Search for the cell housing the specified text and yield its [x, y] center coordinate. 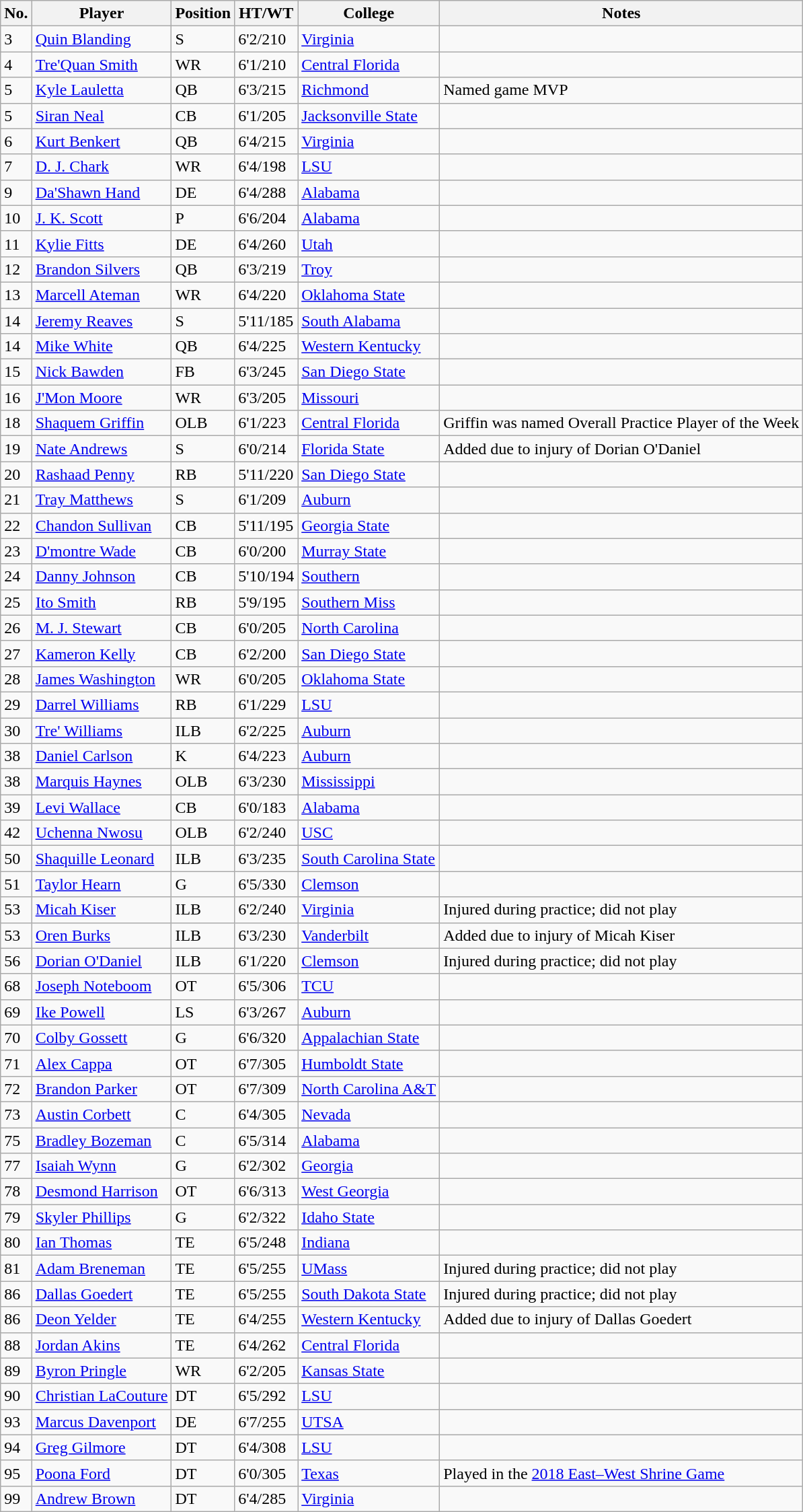
71 [16, 1063]
Christian LaCouture [102, 1396]
Da'Shawn Hand [102, 192]
South Alabama [369, 321]
99 [16, 1499]
Marcus Davenport [102, 1422]
Skyler Phillips [102, 1217]
Greg Gilmore [102, 1447]
6'4/198 [266, 167]
94 [16, 1447]
6'4/223 [266, 756]
Played in the 2018 East–West Shrine Game [621, 1473]
6'4/285 [266, 1499]
Chandon Sullivan [102, 526]
6'7/255 [266, 1422]
6'4/305 [266, 1114]
50 [16, 859]
19 [16, 449]
6'2/302 [266, 1166]
6'1/209 [266, 500]
Utah [369, 244]
Ike Powell [102, 1012]
Brandon Silvers [102, 269]
5'9/195 [266, 602]
15 [16, 372]
Shaquem Griffin [102, 423]
Darrel Williams [102, 705]
89 [16, 1371]
TCU [369, 986]
North Carolina [369, 628]
6'3/267 [266, 1012]
68 [16, 986]
Added due to injury of Dallas Goedert [621, 1320]
Byron Pringle [102, 1371]
81 [16, 1268]
Richmond [369, 90]
Kansas State [369, 1371]
6'5/306 [266, 986]
6'5/330 [266, 884]
UTSA [369, 1422]
72 [16, 1089]
6'0/214 [266, 449]
5'10/194 [266, 577]
Ian Thomas [102, 1243]
Nick Bawden [102, 372]
Mike White [102, 347]
9 [16, 192]
Jordan Akins [102, 1345]
80 [16, 1243]
Kurt Benkert [102, 141]
11 [16, 244]
6'5/292 [266, 1396]
Dorian O'Daniel [102, 961]
LS [203, 1012]
Position [203, 13]
6'7/309 [266, 1089]
5'11/195 [266, 526]
Jacksonville State [369, 116]
Player [102, 13]
Marcell Ateman [102, 295]
Joseph Noteboom [102, 986]
77 [16, 1166]
South Carolina State [369, 859]
Southern [369, 577]
6'2/210 [266, 39]
30 [16, 730]
75 [16, 1141]
6'1/205 [266, 116]
10 [16, 218]
6'2/200 [266, 653]
16 [16, 398]
Idaho State [369, 1217]
42 [16, 833]
6'5/314 [266, 1141]
6'1/223 [266, 423]
22 [16, 526]
D. J. Chark [102, 167]
6'0/183 [266, 807]
Quin Blanding [102, 39]
Nate Andrews [102, 449]
6'0/305 [266, 1473]
29 [16, 705]
Vanderbilt [369, 935]
Brandon Parker [102, 1089]
21 [16, 500]
69 [16, 1012]
6'0/200 [266, 551]
6'3/245 [266, 372]
6'3/215 [266, 90]
6'6/313 [266, 1192]
Troy [369, 269]
7 [16, 167]
79 [16, 1217]
5'11/220 [266, 474]
Colby Gossett [102, 1038]
Named game MVP [621, 90]
Deon Yelder [102, 1320]
6'3/205 [266, 398]
Kylie Fitts [102, 244]
6'2/322 [266, 1217]
Humboldt State [369, 1063]
Murray State [369, 551]
6'5/248 [266, 1243]
Mississippi [369, 782]
6'1/210 [266, 65]
Griffin was named Overall Practice Player of the Week [621, 423]
4 [16, 65]
Nevada [369, 1114]
Added due to injury of Dorian O'Daniel [621, 449]
USC [369, 833]
College [369, 13]
Levi Wallace [102, 807]
Andrew Brown [102, 1499]
Tray Matthews [102, 500]
28 [16, 679]
3 [16, 39]
6'4/255 [266, 1320]
Tre'Quan Smith [102, 65]
Marquis Haynes [102, 782]
6'2/225 [266, 730]
Tre' Williams [102, 730]
Missouri [369, 398]
J'Mon Moore [102, 398]
Siran Neal [102, 116]
12 [16, 269]
Danny Johnson [102, 577]
Florida State [369, 449]
M. J. Stewart [102, 628]
24 [16, 577]
6'6/320 [266, 1038]
20 [16, 474]
23 [16, 551]
Kyle Lauletta [102, 90]
6'4/220 [266, 295]
Jeremy Reaves [102, 321]
78 [16, 1192]
93 [16, 1422]
88 [16, 1345]
Bradley Bozeman [102, 1141]
6'4/288 [266, 192]
Added due to injury of Micah Kiser [621, 935]
Rashaad Penny [102, 474]
13 [16, 295]
6'4/225 [266, 347]
95 [16, 1473]
Desmond Harrison [102, 1192]
39 [16, 807]
Notes [621, 13]
Shaquille Leonard [102, 859]
Kameron Kelly [102, 653]
73 [16, 1114]
P [203, 218]
Dallas Goedert [102, 1294]
70 [16, 1038]
Micah Kiser [102, 910]
Austin Corbett [102, 1114]
J. K. Scott [102, 218]
6'3/219 [266, 269]
Appalachian State [369, 1038]
6'1/229 [266, 705]
South Dakota State [369, 1294]
Indiana [369, 1243]
UMass [369, 1268]
D'montre Wade [102, 551]
Oren Burks [102, 935]
6'4/262 [266, 1345]
6'3/235 [266, 859]
6'7/305 [266, 1063]
6'1/220 [266, 961]
6'2/205 [266, 1371]
25 [16, 602]
Southern Miss [369, 602]
Uchenna Nwosu [102, 833]
6'4/308 [266, 1447]
West Georgia [369, 1192]
Isaiah Wynn [102, 1166]
56 [16, 961]
5'11/185 [266, 321]
Texas [369, 1473]
K [203, 756]
Alex Cappa [102, 1063]
James Washington [102, 679]
27 [16, 653]
6'4/215 [266, 141]
26 [16, 628]
HT/WT [266, 13]
90 [16, 1396]
6'6/204 [266, 218]
6 [16, 141]
Taylor Hearn [102, 884]
Georgia [369, 1166]
Daniel Carlson [102, 756]
Ito Smith [102, 602]
51 [16, 884]
No. [16, 13]
FB [203, 372]
Adam Breneman [102, 1268]
6'4/260 [266, 244]
North Carolina A&T [369, 1089]
Georgia State [369, 526]
Poona Ford [102, 1473]
18 [16, 423]
